Identify which cell holds the provided text, then report its [X, Y] central coordinate. 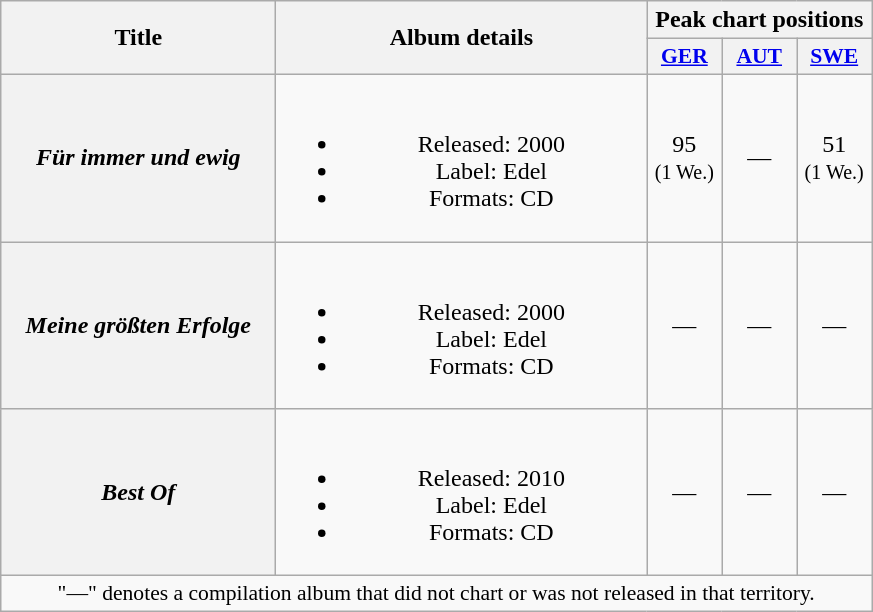
Peak chart positions [760, 20]
SWE [834, 57]
GER [684, 57]
Title [138, 38]
Best Of [138, 492]
Meine größten Erfolge [138, 326]
Album details [462, 38]
51(1 We.) [834, 158]
"—" denotes a compilation album that did not chart or was not released in that territory. [436, 594]
Für immer und ewig [138, 158]
AUT [760, 57]
95(1 We.) [684, 158]
Released: 2010 Label: EdelFormats: CD [462, 492]
